From the cell containing the given text, extract its center point as (X, Y) coordinate. 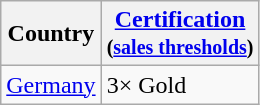
3× Gold (180, 85)
Country (51, 34)
Certification(sales thresholds) (180, 34)
Germany (51, 85)
